Output the [X, Y] coordinate of the center of the cell containing the given text.  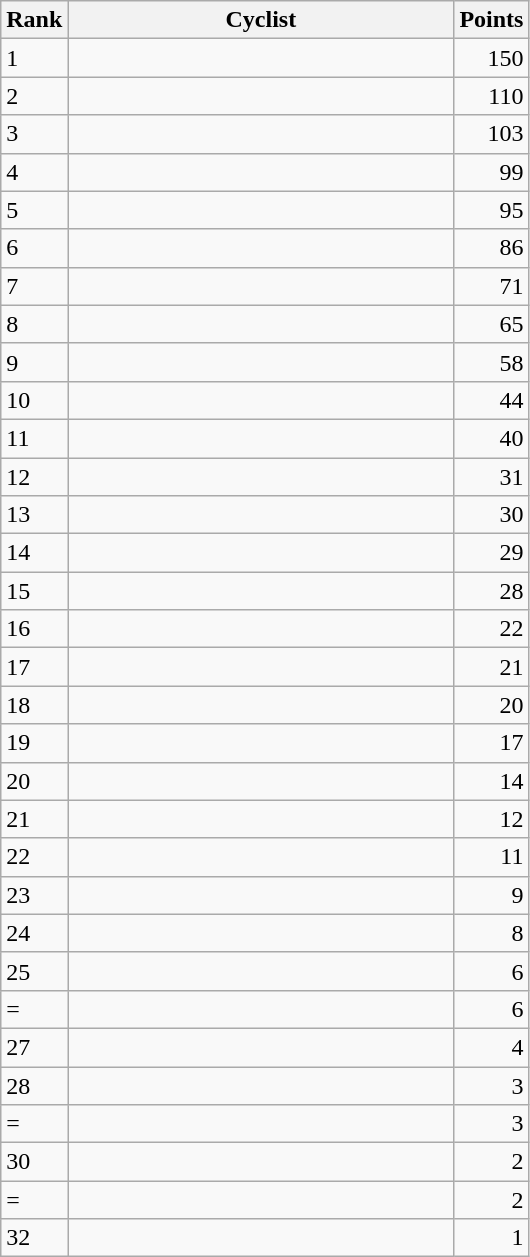
27 [34, 1047]
44 [492, 400]
Cyclist [261, 20]
19 [34, 743]
31 [492, 477]
65 [492, 324]
29 [492, 553]
23 [34, 895]
18 [34, 705]
16 [34, 629]
86 [492, 248]
103 [492, 134]
24 [34, 933]
5 [34, 210]
71 [492, 286]
95 [492, 210]
32 [34, 1238]
99 [492, 172]
25 [34, 971]
58 [492, 362]
Points [492, 20]
150 [492, 58]
15 [34, 591]
13 [34, 515]
Rank [34, 20]
7 [34, 286]
40 [492, 438]
110 [492, 96]
10 [34, 400]
